Return [X, Y] of the center of cell containing provided text 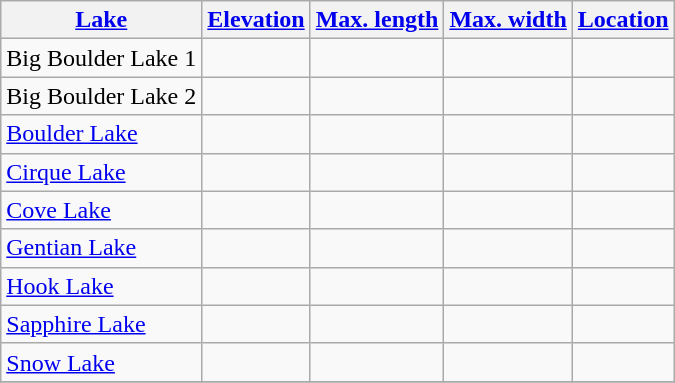
Big Boulder Lake 2 [102, 96]
Boulder Lake [102, 134]
Hook Lake [102, 286]
Big Boulder Lake 1 [102, 58]
Cove Lake [102, 210]
Max. width [508, 20]
Snow Lake [102, 362]
Lake [102, 20]
Sapphire Lake [102, 324]
Location [623, 20]
Gentian Lake [102, 248]
Elevation [256, 20]
Cirque Lake [102, 172]
Max. length [377, 20]
